Determine the (x, y) coordinate at the center of the cell enclosing the given text.  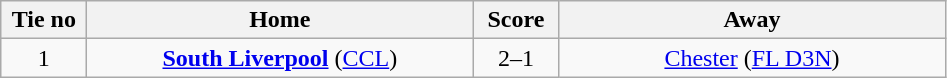
Chester (FL D3N) (752, 58)
Score (516, 20)
South Liverpool (CCL) (280, 58)
1 (44, 58)
2–1 (516, 58)
Home (280, 20)
Away (752, 20)
Tie no (44, 20)
